Search for the cell housing the specified text and yield its [X, Y] center coordinate. 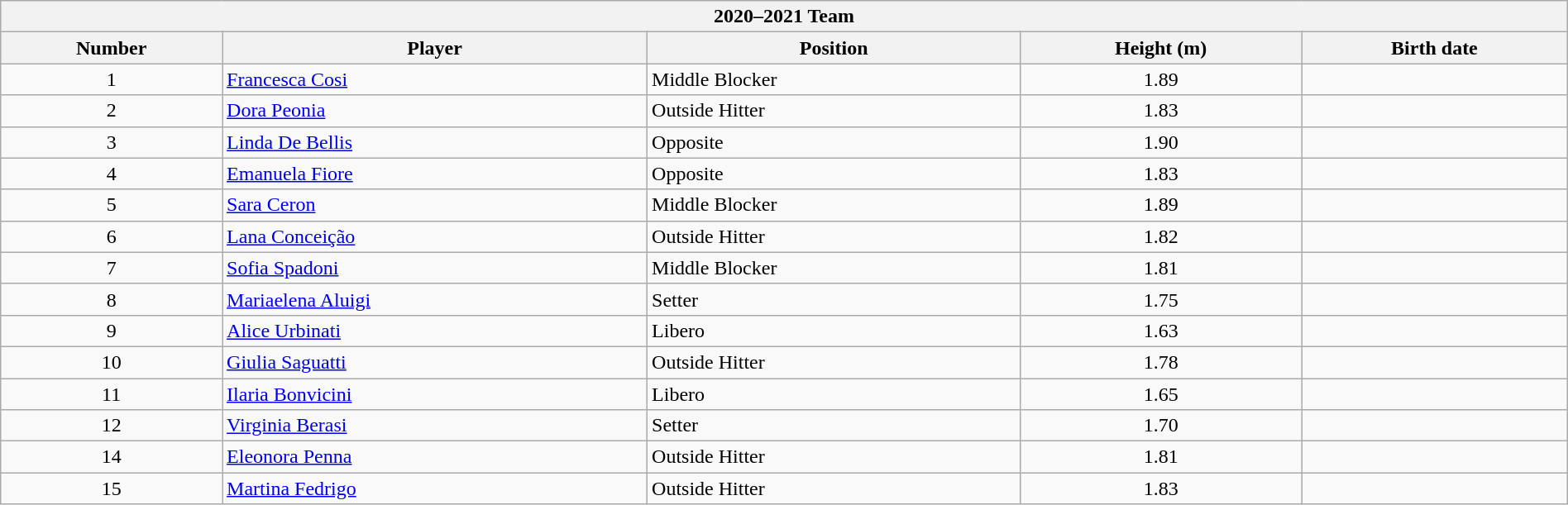
1.63 [1161, 331]
Alice Urbinati [435, 331]
3 [112, 142]
2020–2021 Team [784, 17]
2 [112, 111]
Martina Fedrigo [435, 488]
8 [112, 299]
1.70 [1161, 426]
4 [112, 174]
Sara Ceron [435, 205]
11 [112, 394]
15 [112, 488]
Dora Peonia [435, 111]
6 [112, 236]
1.65 [1161, 394]
Giulia Saguatti [435, 362]
Francesca Cosi [435, 79]
Birth date [1435, 48]
1.75 [1161, 299]
Emanuela Fiore [435, 174]
Lana Conceição [435, 236]
Position [834, 48]
14 [112, 457]
Ilaria Bonvicini [435, 394]
7 [112, 268]
12 [112, 426]
Sofia Spadoni [435, 268]
Number [112, 48]
Virginia Berasi [435, 426]
9 [112, 331]
Linda De Bellis [435, 142]
1 [112, 79]
5 [112, 205]
Player [435, 48]
Eleonora Penna [435, 457]
Mariaelena Aluigi [435, 299]
1.78 [1161, 362]
1.82 [1161, 236]
Height (m) [1161, 48]
10 [112, 362]
1.90 [1161, 142]
